Identify which cell holds the provided text, then report its (X, Y) central coordinate. 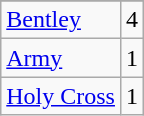
Army (61, 58)
4 (132, 20)
Holy Cross (61, 96)
Bentley (61, 20)
